Scan for the cell matching the given text and deliver its (x, y) coordinate at center. 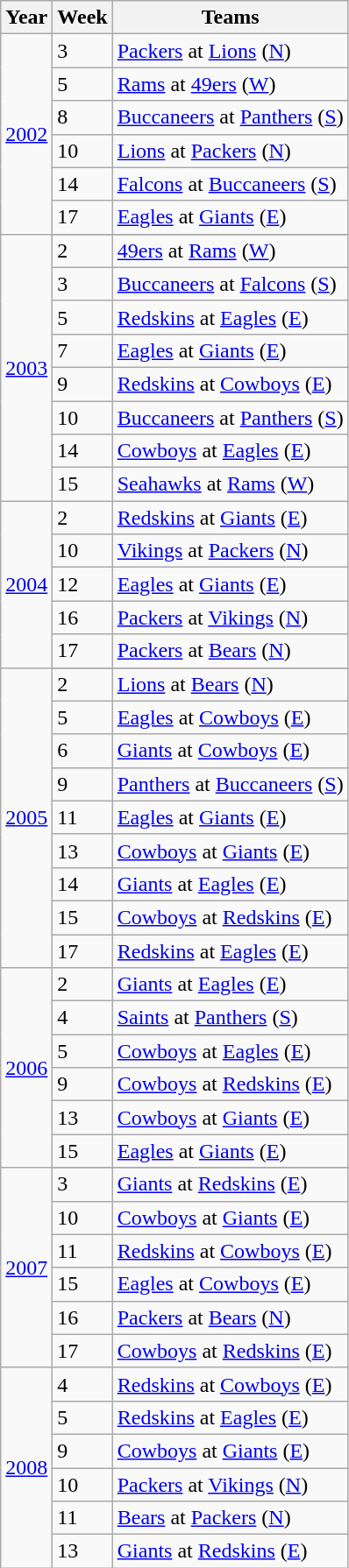
Year (26, 18)
Week (82, 18)
6 (82, 751)
7 (82, 350)
2007 (26, 1268)
2005 (26, 818)
Seahawks at Rams (W) (230, 484)
Teams (230, 18)
2008 (26, 1467)
Vikings at Packers (N) (230, 551)
2002 (26, 134)
Lions at Packers (N) (230, 151)
Packers at Lions (N) (230, 51)
Rams at 49ers (W) (230, 84)
Saints at Panthers (S) (230, 1018)
2006 (26, 1068)
Buccaneers at Falcons (S) (230, 284)
2004 (26, 584)
Lions at Bears (N) (230, 684)
Falcons at Buccaneers (S) (230, 184)
49ers at Rams (W) (230, 251)
Bears at Packers (N) (230, 1518)
Redskins at Giants (E) (230, 518)
Giants at Cowboys (E) (230, 751)
8 (82, 117)
2003 (26, 367)
12 (82, 584)
Panthers at Buccaneers (S) (230, 784)
